Pinpoint the cell where the given text exists, returning its (x, y) midpoint coordinate. 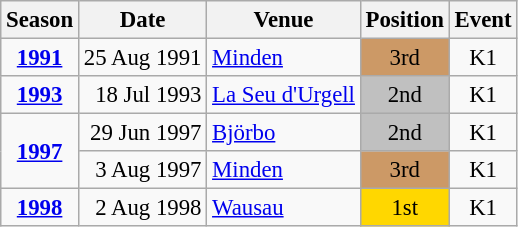
Date (142, 20)
25 Aug 1991 (142, 58)
Event (483, 20)
1997 (40, 152)
3 Aug 1997 (142, 170)
1993 (40, 95)
Venue (284, 20)
Position (404, 20)
Wausau (284, 208)
1998 (40, 208)
La Seu d'Urgell (284, 95)
Björbo (284, 133)
Season (40, 20)
18 Jul 1993 (142, 95)
1991 (40, 58)
1st (404, 208)
2 Aug 1998 (142, 208)
29 Jun 1997 (142, 133)
